Return [X, Y] of the center of cell containing provided text 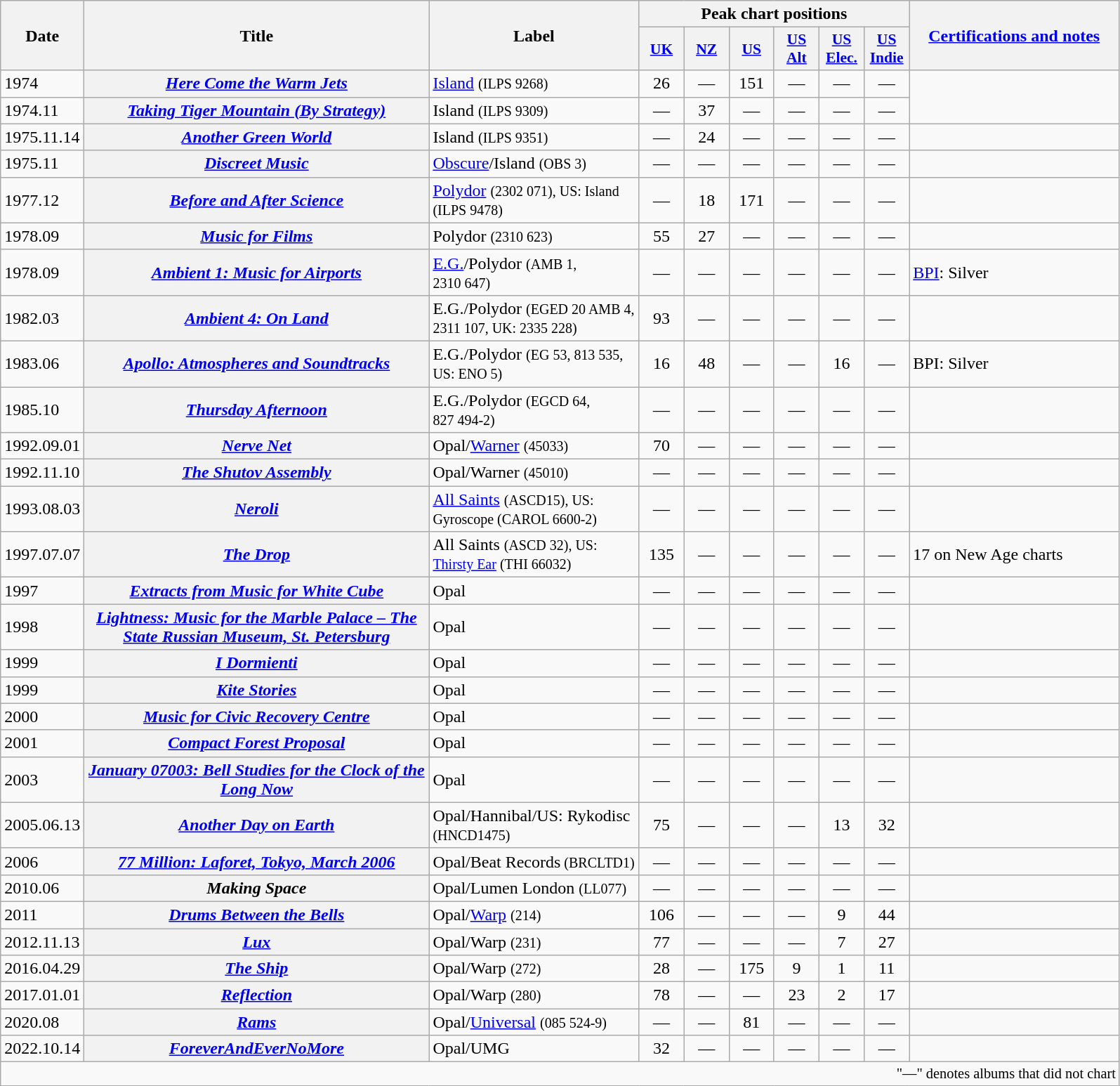
11 [887, 969]
93 [661, 318]
All Saints (ASCD15), US: Gyroscope (CAROL 6600-2) [534, 509]
2022.10.14 [42, 1049]
NZ [706, 49]
1997.07.07 [42, 555]
Rams [257, 1022]
1974.11 [42, 110]
1993.08.03 [42, 509]
Opal/Warp (272) [534, 969]
55 [661, 236]
175 [751, 969]
I Dormienti [257, 663]
1985.10 [42, 409]
Opal/Warner (45033) [534, 446]
Thursday Afternoon [257, 409]
2016.04.29 [42, 969]
Polydor (2310 623) [534, 236]
Reflection [257, 995]
151 [751, 84]
1992.11.10 [42, 473]
Before and After Science [257, 199]
USIndie [887, 49]
Another Green World [257, 137]
1998 [42, 627]
81 [751, 1022]
Another Day on Earth [257, 825]
17 [887, 995]
135 [661, 555]
Taking Tiger Mountain (By Strategy) [257, 110]
Drums Between the Bells [257, 915]
78 [661, 995]
2012.11.13 [42, 942]
2020.08 [42, 1022]
23 [796, 995]
Island (ILPS 9351) [534, 137]
The Shutov Assembly [257, 473]
70 [661, 446]
Nerve Net [257, 446]
Certifications and notes [1014, 35]
1975.11.14 [42, 137]
The Ship [257, 969]
77 [661, 942]
Opal/Warner (45010) [534, 473]
77 Million: Laforet, Tokyo, March 2006 [257, 861]
44 [887, 915]
2006 [42, 861]
Ambient 4: On Land [257, 318]
1982.03 [42, 318]
24 [706, 137]
Apollo: Atmospheres and Soundtracks [257, 364]
Island (ILPS 9309) [534, 110]
48 [706, 364]
28 [661, 969]
E.G./Polydor (EGED 20 AMB 4, 2311 107, UK: 2335 228) [534, 318]
E.G./Polydor (EG 53, 813 535, US: ENO 5) [534, 364]
75 [661, 825]
1997 [42, 591]
USAlt [796, 49]
2005.06.13 [42, 825]
Opal/Universal (085 524-9) [534, 1022]
Making Space [257, 888]
2 [841, 995]
UK [661, 49]
January 07003: Bell Studies for the Clock of the Long Now [257, 780]
26 [661, 84]
Peak chart positions [774, 14]
18 [706, 199]
2011 [42, 915]
2000 [42, 717]
USElec. [841, 49]
37 [706, 110]
Ambient 1: Music for Airports [257, 273]
7 [841, 942]
ForeverAndEverNoMore [257, 1049]
The Drop [257, 555]
1992.09.01 [42, 446]
17 on New Age charts [1014, 555]
Obscure/Island (OBS 3) [534, 164]
Opal/UMG [534, 1049]
US [751, 49]
Lux [257, 942]
1 [841, 969]
Date [42, 35]
2001 [42, 743]
1977.12 [42, 199]
E.G./Polydor (AMB 1, 2310 647) [534, 273]
Opal/Warp (280) [534, 995]
Extracts from Music for White Cube [257, 591]
Label [534, 35]
1975.11 [42, 164]
Title [257, 35]
2017.01.01 [42, 995]
Opal/Beat Records (BRCLTD1) [534, 861]
Kite Stories [257, 690]
1974 [42, 84]
All Saints (ASCD 32), US: Thirsty Ear (THI 66032) [534, 555]
Music for Films [257, 236]
Music for Civic Recovery Centre [257, 717]
2010.06 [42, 888]
Compact Forest Proposal [257, 743]
"—" denotes albums that did not chart [560, 1074]
1983.06 [42, 364]
E.G./Polydor (EGCD 64, 827 494-2) [534, 409]
Opal/Lumen London (LL077) [534, 888]
Opal/Hannibal/US: Rykodisc (HNCD1475) [534, 825]
Island (ILPS 9268) [534, 84]
Discreet Music [257, 164]
Here Come the Warm Jets [257, 84]
171 [751, 199]
Opal/Warp (214) [534, 915]
Polydor (2302 071), US: Island (ILPS 9478) [534, 199]
Neroli [257, 509]
Opal/Warp (231) [534, 942]
Lightness: Music for the Marble Palace – The State Russian Museum, St. Petersburg [257, 627]
2003 [42, 780]
106 [661, 915]
13 [841, 825]
